Search for the cell housing the specified text and yield its (X, Y) center coordinate. 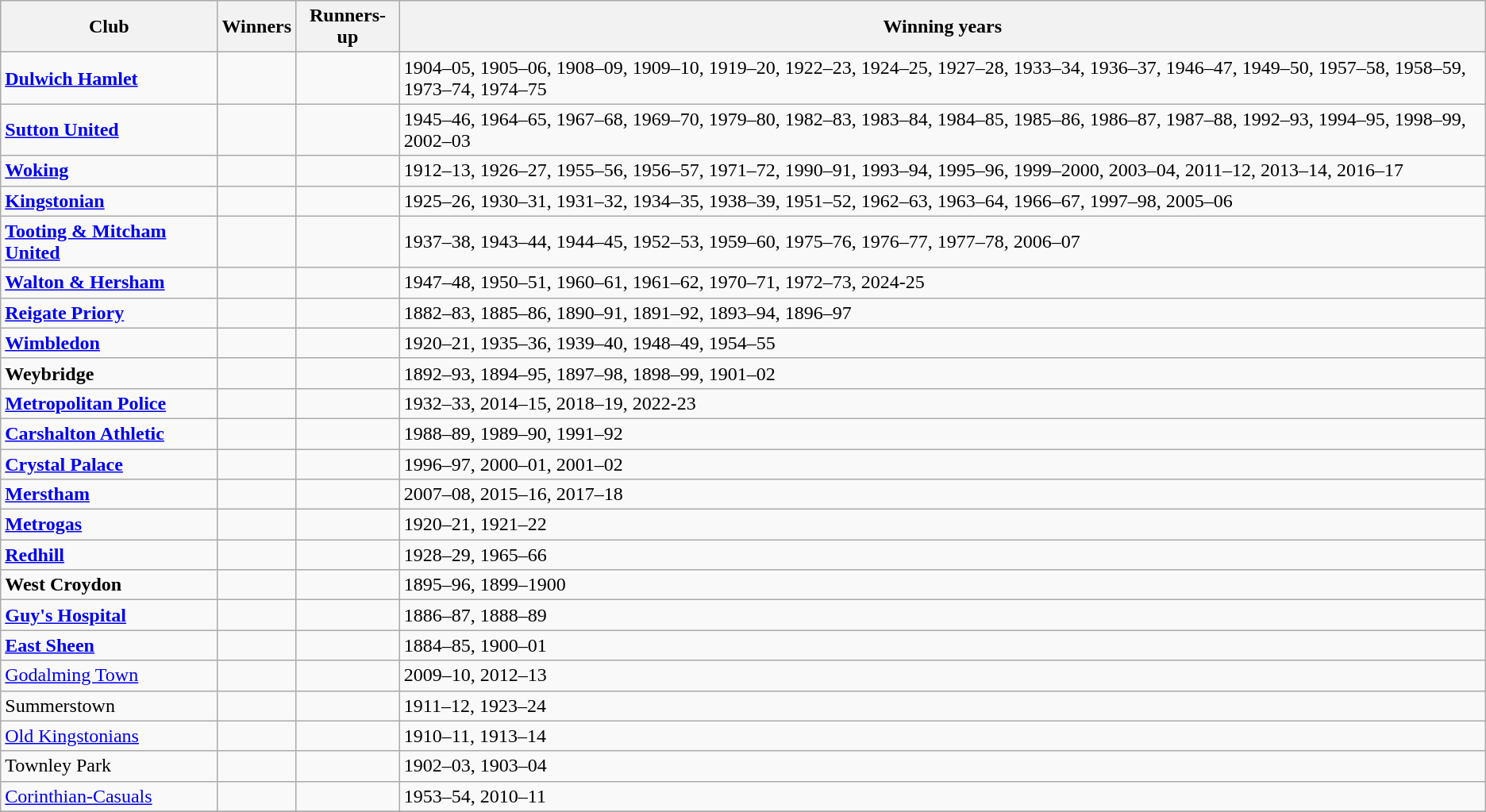
1886–87, 1888–89 (942, 615)
Redhill (110, 555)
Old Kingstonians (110, 736)
Weybridge (110, 373)
1902–03, 1903–04 (942, 766)
1932–33, 2014–15, 2018–19, 2022-23 (942, 403)
Summerstown (110, 706)
1892–93, 1894–95, 1897–98, 1898–99, 1901–02 (942, 373)
Walton & Hersham (110, 283)
1895–96, 1899–1900 (942, 585)
Kingstonian (110, 201)
1925–26, 1930–31, 1931–32, 1934–35, 1938–39, 1951–52, 1962–63, 1963–64, 1966–67, 1997–98, 2005–06 (942, 201)
Metrogas (110, 525)
1910–11, 1913–14 (942, 736)
1947–48, 1950–51, 1960–61, 1961–62, 1970–71, 1972–73, 2024-25 (942, 283)
Woking (110, 171)
Guy's Hospital (110, 615)
Winners (257, 27)
Runners-up (348, 27)
1988–89, 1989–90, 1991–92 (942, 433)
Corinthian-Casuals (110, 796)
1953–54, 2010–11 (942, 796)
Crystal Palace (110, 464)
1928–29, 1965–66 (942, 555)
2009–10, 2012–13 (942, 675)
Metropolitan Police (110, 403)
1882–83, 1885–86, 1890–91, 1891–92, 1893–94, 1896–97 (942, 313)
Godalming Town (110, 675)
Tooting & Mitcham United (110, 241)
2007–08, 2015–16, 2017–18 (942, 495)
1945–46, 1964–65, 1967–68, 1969–70, 1979–80, 1982–83, 1983–84, 1984–85, 1985–86, 1986–87, 1987–88, 1992–93, 1994–95, 1998–99, 2002–03 (942, 130)
Winning years (942, 27)
1920–21, 1935–36, 1939–40, 1948–49, 1954–55 (942, 343)
Wimbledon (110, 343)
Carshalton Athletic (110, 433)
West Croydon (110, 585)
Townley Park (110, 766)
1937–38, 1943–44, 1944–45, 1952–53, 1959–60, 1975–76, 1976–77, 1977–78, 2006–07 (942, 241)
Club (110, 27)
1911–12, 1923–24 (942, 706)
1912–13, 1926–27, 1955–56, 1956–57, 1971–72, 1990–91, 1993–94, 1995–96, 1999–2000, 2003–04, 2011–12, 2013–14, 2016–17 (942, 171)
Dulwich Hamlet (110, 78)
Merstham (110, 495)
Sutton United (110, 130)
1996–97, 2000–01, 2001–02 (942, 464)
1920–21, 1921–22 (942, 525)
Reigate Priory (110, 313)
1904–05, 1905–06, 1908–09, 1909–10, 1919–20, 1922–23, 1924–25, 1927–28, 1933–34, 1936–37, 1946–47, 1949–50, 1957–58, 1958–59, 1973–74, 1974–75 (942, 78)
East Sheen (110, 645)
1884–85, 1900–01 (942, 645)
